Determine the (x, y) coordinate at the center of the cell enclosing the given text.  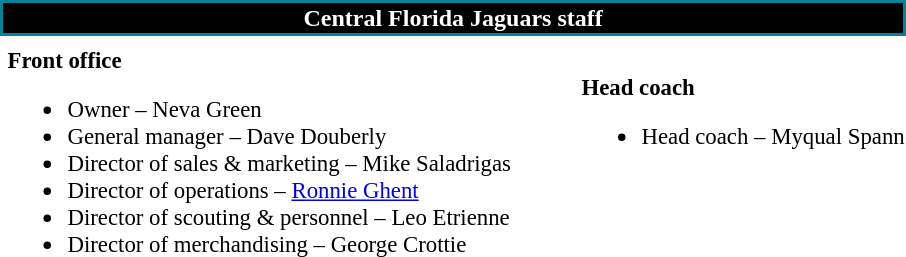
Central Florida Jaguars staff (453, 18)
